Provide the [X, Y] coordinate of the cell's center where the given text is located.  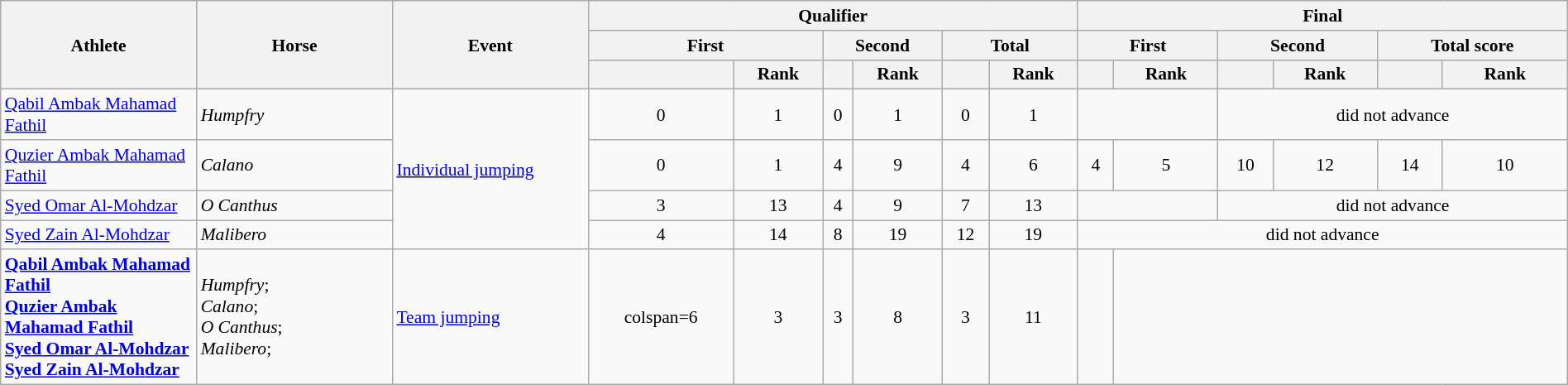
Calano [294, 166]
Team jumping [490, 318]
7 [965, 205]
Humpfry;Calano;O Canthus;Malibero; [294, 318]
Horse [294, 45]
Qualifier [833, 16]
Qabil Ambak Mahamad FathilQuzier Ambak Mahamad FathilSyed Omar Al-MohdzarSyed Zain Al-Mohdzar [99, 318]
colspan=6 [661, 318]
11 [1034, 318]
Qabil Ambak Mahamad Fathil [99, 114]
Malibero [294, 235]
Syed Zain Al-Mohdzar [99, 235]
Total score [1472, 46]
6 [1034, 166]
Quzier Ambak Mahamad Fathil [99, 166]
Total [1010, 46]
Individual jumping [490, 170]
Athlete [99, 45]
Final [1322, 16]
O Canthus [294, 205]
Humpfry [294, 114]
Event [490, 45]
5 [1166, 166]
Syed Omar Al-Mohdzar [99, 205]
